Output the (X, Y) coordinate of the center of the cell containing the given text.  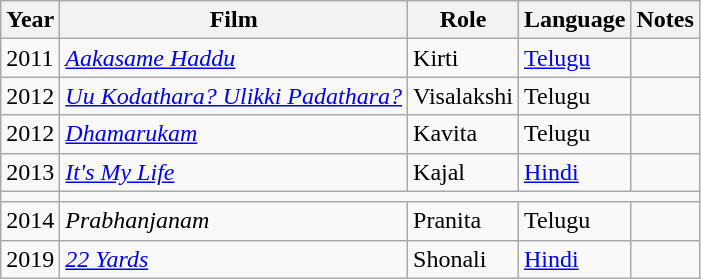
Language (574, 20)
It's My Life (234, 172)
Kirti (464, 58)
Shonali (464, 259)
Role (464, 20)
2011 (30, 58)
Pranita (464, 221)
Kavita (464, 134)
2013 (30, 172)
Film (234, 20)
Uu Kodathara? Ulikki Padathara? (234, 96)
Kajal (464, 172)
Prabhanjanam (234, 221)
Notes (665, 20)
22 Yards (234, 259)
Aakasame Haddu (234, 58)
Year (30, 20)
2014 (30, 221)
Visalakshi (464, 96)
2019 (30, 259)
Dhamarukam (234, 134)
